Determine the (x, y) coordinate at the center of the cell enclosing the given text.  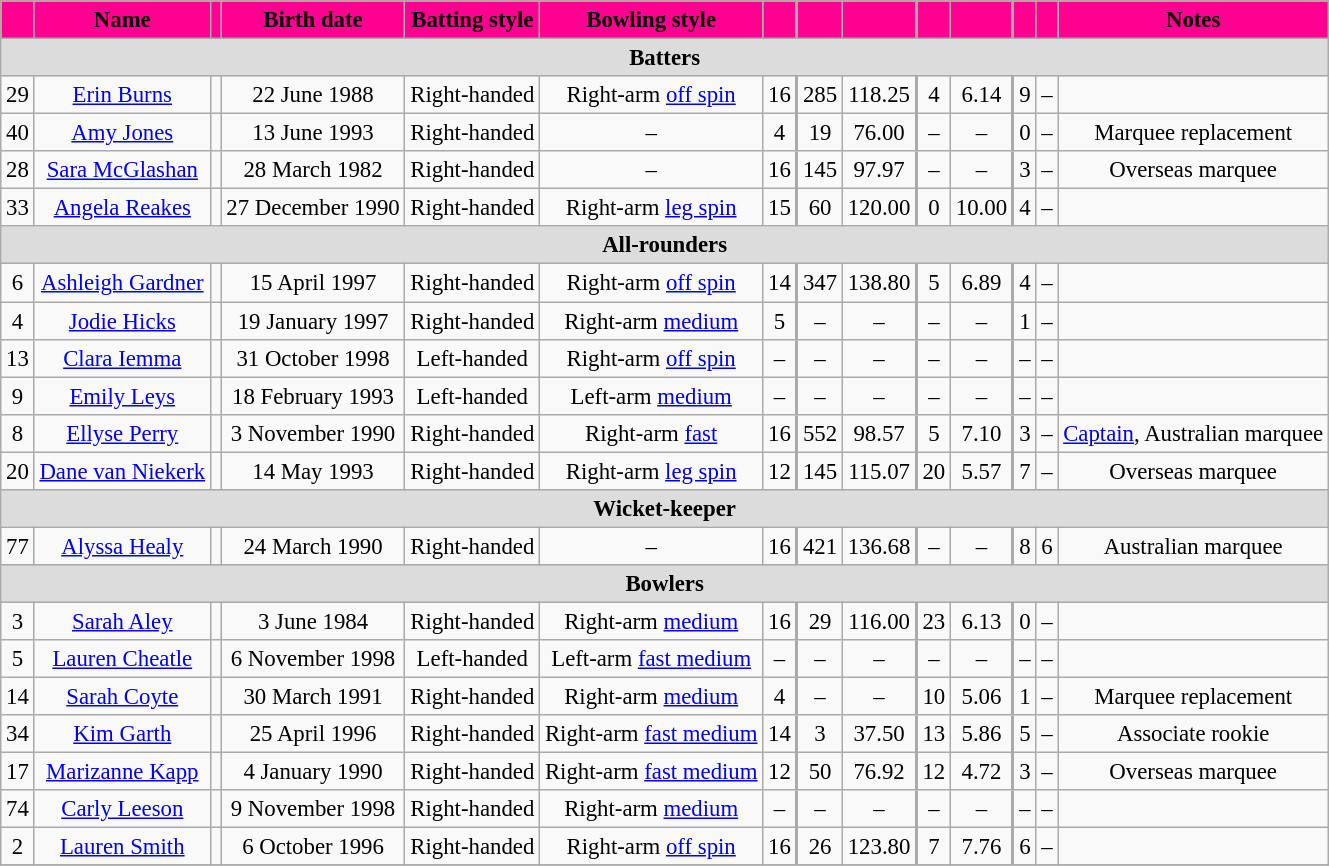
10 (933, 697)
10.00 (982, 208)
6.14 (982, 95)
15 April 1997 (313, 283)
9 November 1998 (313, 809)
77 (18, 546)
28 March 1982 (313, 170)
6 November 1998 (313, 659)
6.13 (982, 621)
97.97 (879, 170)
26 (820, 847)
24 March 1990 (313, 546)
Sara McGlashan (122, 170)
552 (820, 433)
Amy Jones (122, 133)
19 January 1997 (313, 321)
7.10 (982, 433)
116.00 (879, 621)
120.00 (879, 208)
Associate rookie (1194, 734)
Angela Reakes (122, 208)
15 (780, 208)
5.57 (982, 471)
31 October 1998 (313, 358)
60 (820, 208)
50 (820, 772)
76.92 (879, 772)
Sarah Aley (122, 621)
4.72 (982, 772)
Wicket-keeper (665, 509)
22 June 1988 (313, 95)
Australian marquee (1194, 546)
30 March 1991 (313, 697)
115.07 (879, 471)
28 (18, 170)
Lauren Cheatle (122, 659)
Ashleigh Gardner (122, 283)
6 October 1996 (313, 847)
421 (820, 546)
All-rounders (665, 245)
34 (18, 734)
138.80 (879, 283)
3 June 1984 (313, 621)
5.06 (982, 697)
Carly Leeson (122, 809)
4 January 1990 (313, 772)
25 April 1996 (313, 734)
Left-arm medium (652, 396)
23 (933, 621)
40 (18, 133)
Clara Iemma (122, 358)
Jodie Hicks (122, 321)
7.76 (982, 847)
13 June 1993 (313, 133)
Marizanne Kapp (122, 772)
Bowling style (652, 20)
6.89 (982, 283)
123.80 (879, 847)
Dane van Niekerk (122, 471)
Notes (1194, 20)
Lauren Smith (122, 847)
347 (820, 283)
2 (18, 847)
Alyssa Healy (122, 546)
3 November 1990 (313, 433)
Birth date (313, 20)
14 May 1993 (313, 471)
285 (820, 95)
Name (122, 20)
Erin Burns (122, 95)
Left-arm fast medium (652, 659)
17 (18, 772)
74 (18, 809)
Ellyse Perry (122, 433)
33 (18, 208)
19 (820, 133)
136.68 (879, 546)
Right-arm fast (652, 433)
118.25 (879, 95)
Kim Garth (122, 734)
98.57 (879, 433)
27 December 1990 (313, 208)
76.00 (879, 133)
Batters (665, 58)
Sarah Coyte (122, 697)
Bowlers (665, 584)
Batting style (472, 20)
5.86 (982, 734)
Emily Leys (122, 396)
Captain, Australian marquee (1194, 433)
37.50 (879, 734)
18 February 1993 (313, 396)
